Identify which cell holds the provided text, then report its [x, y] central coordinate. 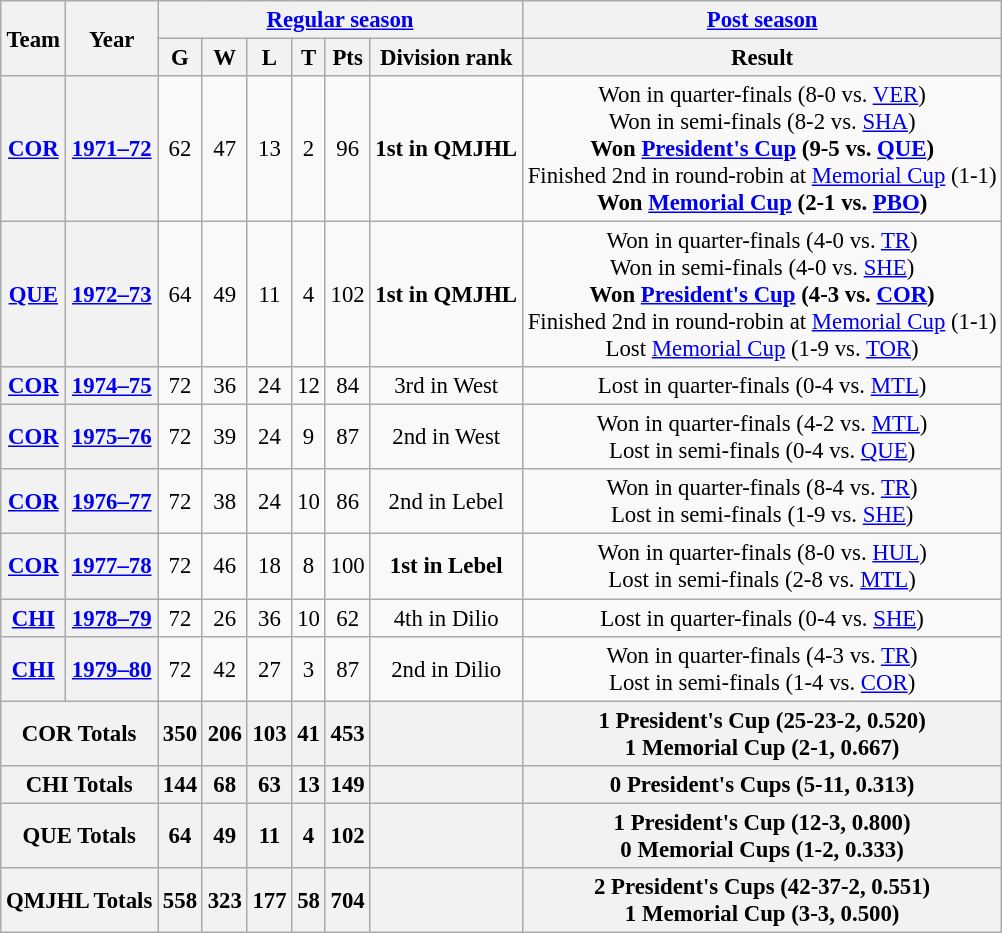
Pts [348, 58]
1979–80 [112, 668]
3 [308, 668]
Won in quarter-finals (4-3 vs. TR) Lost in semi-finals (1-4 vs. COR) [762, 668]
G [180, 58]
58 [308, 900]
2 President's Cups (42-37-2, 0.551) 1 Memorial Cup (3-3, 0.500) [762, 900]
2 [308, 149]
18 [270, 566]
2nd in Dilio [446, 668]
W [224, 58]
1972–73 [112, 295]
1977–78 [112, 566]
Regular season [340, 20]
Post season [762, 20]
42 [224, 668]
47 [224, 149]
323 [224, 900]
704 [348, 900]
1978–79 [112, 618]
2nd in West [446, 438]
100 [348, 566]
453 [348, 734]
QUE Totals [80, 836]
46 [224, 566]
27 [270, 668]
CHI Totals [80, 784]
1976–77 [112, 502]
4th in Dilio [446, 618]
26 [224, 618]
9 [308, 438]
63 [270, 784]
144 [180, 784]
558 [180, 900]
COR Totals [80, 734]
86 [348, 502]
96 [348, 149]
1975–76 [112, 438]
1 President's Cup (25-23-2, 0.520) 1 Memorial Cup (2-1, 0.667) [762, 734]
177 [270, 900]
41 [308, 734]
2nd in Lebel [446, 502]
350 [180, 734]
QUE [34, 295]
Year [112, 38]
1st in Lebel [446, 566]
0 President's Cups (5-11, 0.313) [762, 784]
T [308, 58]
Result [762, 58]
L [270, 58]
8 [308, 566]
68 [224, 784]
1971–72 [112, 149]
39 [224, 438]
Lost in quarter-finals (0-4 vs. SHE) [762, 618]
Division rank [446, 58]
Won in quarter-finals (4-2 vs. MTL) Lost in semi-finals (0-4 vs. QUE) [762, 438]
1974–75 [112, 386]
Lost in quarter-finals (0-4 vs. MTL) [762, 386]
149 [348, 784]
3rd in West [446, 386]
206 [224, 734]
12 [308, 386]
QMJHL Totals [80, 900]
1 President's Cup (12-3, 0.800) 0 Memorial Cups (1-2, 0.333) [762, 836]
38 [224, 502]
Team [34, 38]
84 [348, 386]
Won in quarter-finals (8-0 vs. HUL) Lost in semi-finals (2-8 vs. MTL) [762, 566]
103 [270, 734]
Won in quarter-finals (8-4 vs. TR) Lost in semi-finals (1-9 vs. SHE) [762, 502]
